Return the [x, y] coordinate for the center point of the cell that contains the specified text.  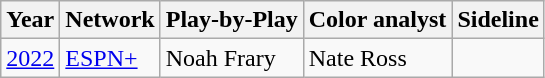
ESPN+ [110, 58]
Noah Frary [232, 58]
Sideline [498, 20]
Year [30, 20]
Color analyst [378, 20]
Nate Ross [378, 58]
Play-by-Play [232, 20]
2022 [30, 58]
Network [110, 20]
